Identify which cell holds the provided text, then report its (x, y) central coordinate. 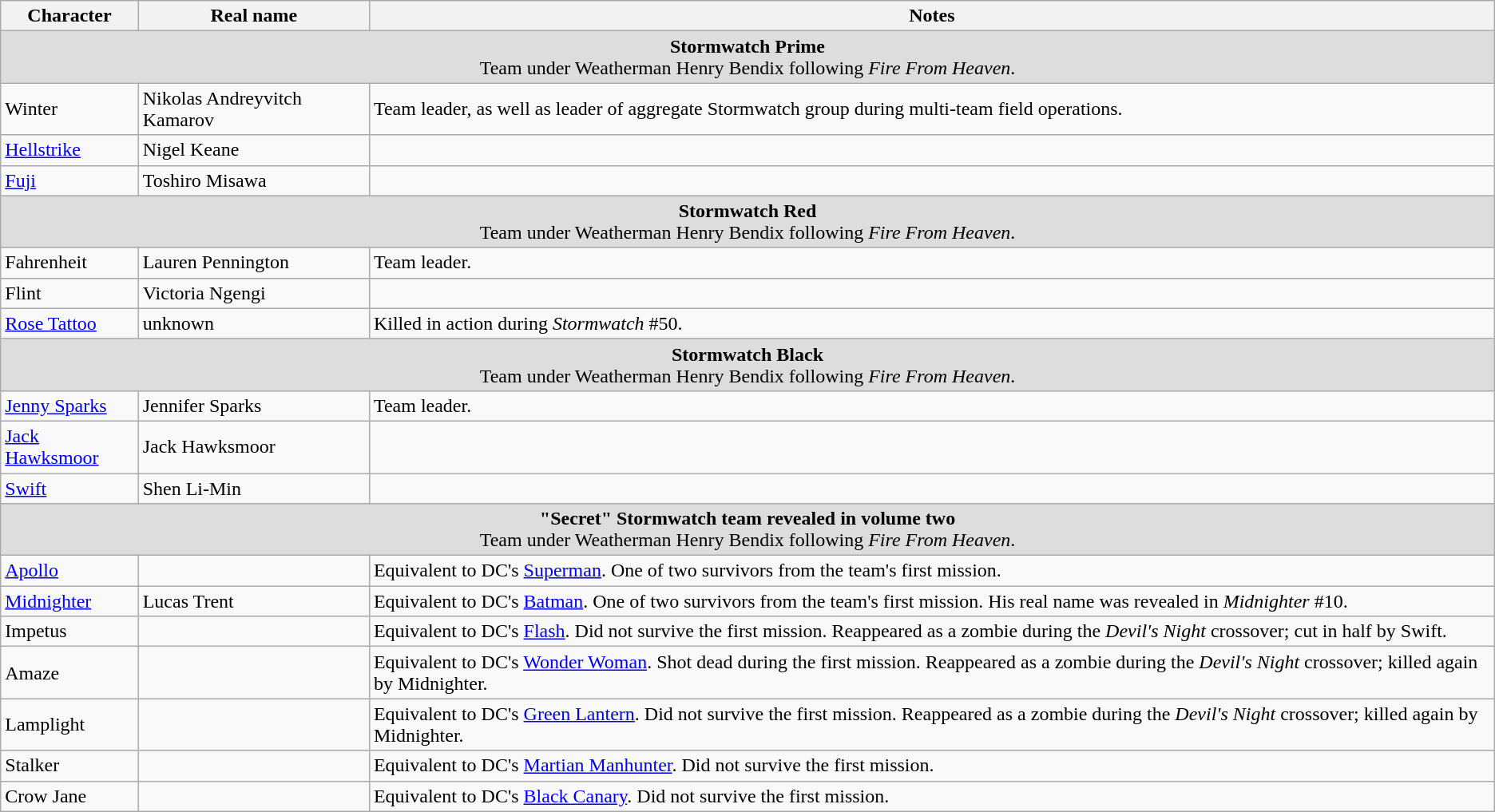
Shen Li-Min (254, 488)
Nigel Keane (254, 150)
Midnighter (69, 601)
Nikolas Andreyvitch Kamarov (254, 109)
Stormwatch BlackTeam under Weatherman Henry Bendix following Fire From Heaven. (747, 364)
Stormwatch PrimeTeam under Weatherman Henry Bendix following Fire From Heaven. (747, 57)
Victoria Ngengi (254, 293)
Swift (69, 488)
Lucas Trent (254, 601)
Equivalent to DC's Flash. Did not survive the first mission. Reappeared as a zombie during the Devil's Night crossover; cut in half by Swift. (931, 632)
Killed in action during Stormwatch #50. (931, 323)
Stalker (69, 766)
Rose Tattoo (69, 323)
Character (69, 16)
Winter (69, 109)
unknown (254, 323)
Equivalent to DC's Martian Manhunter. Did not survive the first mission. (931, 766)
Jennifer Sparks (254, 406)
Lamplight (69, 725)
Impetus (69, 632)
Team leader, as well as leader of aggregate Stormwatch group during multi-team field operations. (931, 109)
Stormwatch RedTeam under Weatherman Henry Bendix following Fire From Heaven. (747, 222)
Notes (931, 16)
Flint (69, 293)
Fahrenheit (69, 263)
Fuji (69, 180)
Real name (254, 16)
Equivalent to DC's Batman. One of two survivors from the team's first mission. His real name was revealed in Midnighter #10. (931, 601)
Hellstrike (69, 150)
Jenny Sparks (69, 406)
Amaze (69, 672)
"Secret" Stormwatch team revealed in volume twoTeam under Weatherman Henry Bendix following Fire From Heaven. (747, 530)
Lauren Pennington (254, 263)
Apollo (69, 571)
Toshiro Misawa (254, 180)
Equivalent to DC's Black Canary. Did not survive the first mission. (931, 796)
Equivalent to DC's Superman. One of two survivors from the team's first mission. (931, 571)
Crow Jane (69, 796)
